Pinpoint the cell where the given text exists, returning its (X, Y) midpoint coordinate. 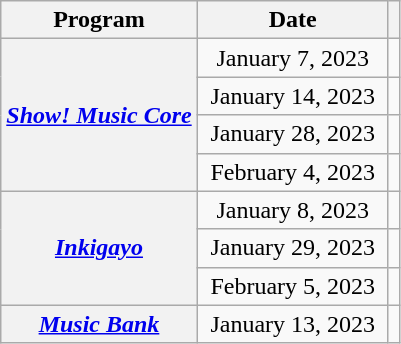
January 13, 2023 (292, 324)
January 14, 2023 (292, 96)
Date (292, 20)
February 4, 2023 (292, 172)
Show! Music Core (99, 115)
Program (99, 20)
Inkigayo (99, 248)
January 8, 2023 (292, 210)
January 7, 2023 (292, 58)
February 5, 2023 (292, 286)
Music Bank (99, 324)
January 28, 2023 (292, 134)
January 29, 2023 (292, 248)
